Output the (X, Y) coordinate of the center of the cell containing the given text.  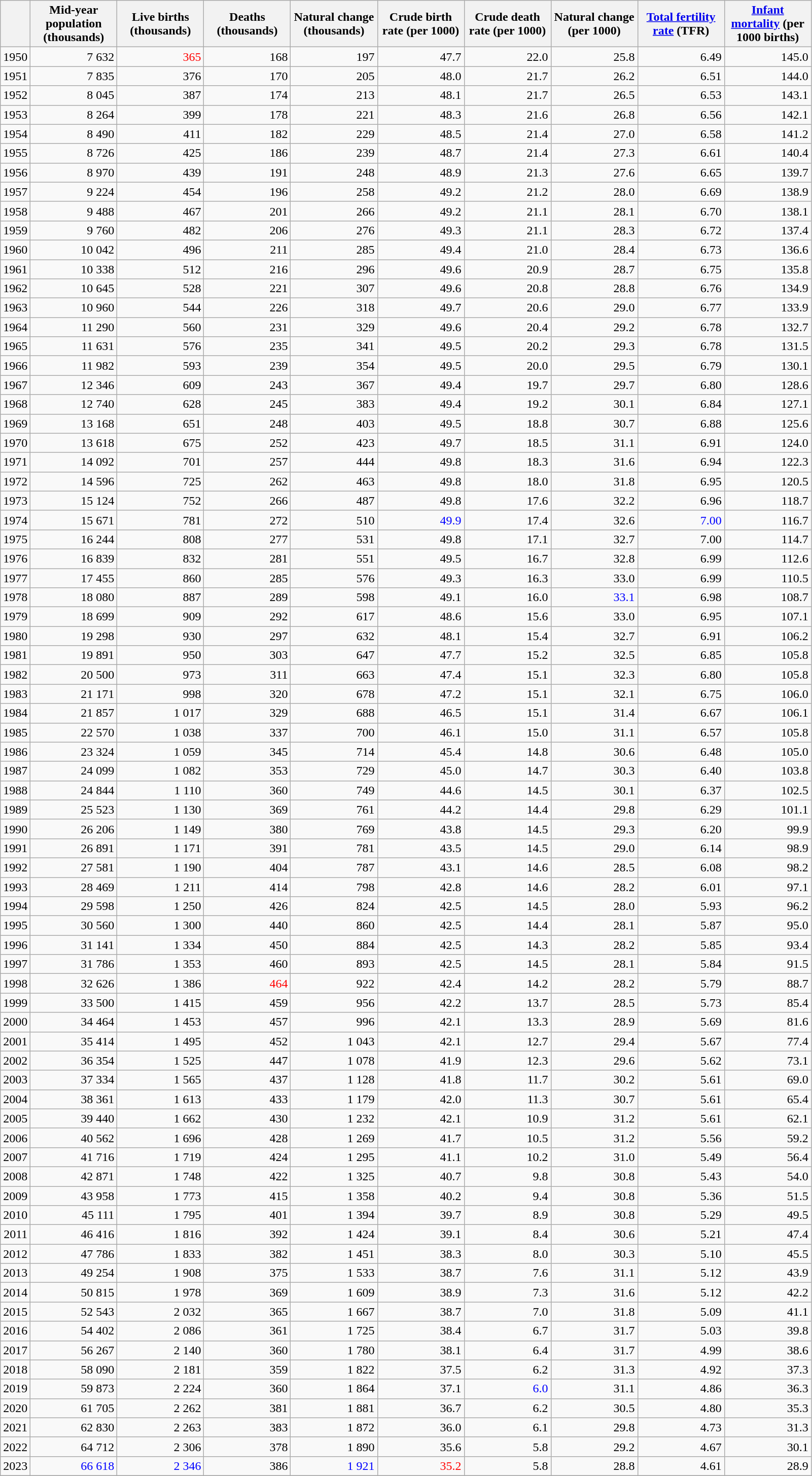
18.5 (507, 443)
252 (248, 443)
1 110 (160, 790)
387 (160, 95)
5.43 (681, 1176)
14 596 (74, 481)
1 525 (160, 1061)
41.8 (421, 1080)
15 671 (74, 520)
65.4 (768, 1099)
36.3 (768, 1389)
6.40 (681, 771)
26.5 (594, 95)
95.0 (768, 926)
37 334 (74, 1080)
1 353 (160, 964)
103.8 (768, 771)
2020 (15, 1408)
752 (160, 501)
39.8 (768, 1331)
2006 (15, 1138)
5.29 (681, 1215)
14.8 (507, 752)
56.4 (768, 1157)
243 (248, 385)
769 (334, 829)
531 (334, 539)
2 140 (160, 1350)
13 168 (74, 424)
101.1 (768, 810)
297 (248, 636)
1958 (15, 211)
701 (160, 462)
376 (160, 76)
1 773 (160, 1196)
16.3 (507, 578)
1969 (15, 424)
9 224 (74, 192)
125.6 (768, 424)
43.1 (421, 867)
430 (248, 1118)
1 386 (160, 983)
457 (248, 1022)
6.37 (681, 790)
386 (248, 1466)
8 726 (74, 153)
440 (248, 926)
14.3 (507, 945)
15.0 (507, 732)
1964 (15, 327)
48.0 (421, 76)
11.7 (507, 1080)
424 (248, 1157)
6.61 (681, 153)
1 130 (160, 810)
787 (334, 867)
2010 (15, 1215)
404 (248, 867)
1 394 (334, 1215)
1965 (15, 346)
201 (248, 211)
257 (248, 462)
1997 (15, 964)
487 (334, 501)
17 455 (74, 578)
13.3 (507, 1022)
1950 (15, 57)
229 (334, 134)
1954 (15, 134)
108.7 (768, 598)
29.4 (594, 1041)
296 (334, 269)
96.2 (768, 906)
143.1 (768, 95)
2014 (15, 1292)
510 (334, 520)
30.5 (594, 1408)
399 (160, 115)
1 667 (334, 1312)
1 059 (160, 752)
2008 (15, 1176)
211 (248, 250)
1975 (15, 539)
21 857 (74, 713)
8.0 (507, 1254)
231 (248, 327)
998 (160, 694)
678 (334, 694)
6.73 (681, 250)
Live births (thousands) (160, 24)
134.9 (768, 289)
116.7 (768, 520)
8.9 (507, 1215)
170 (248, 76)
130.1 (768, 366)
1993 (15, 887)
1 890 (334, 1447)
42.8 (421, 887)
197 (334, 57)
51.5 (768, 1196)
893 (334, 964)
1 872 (334, 1427)
42.4 (421, 983)
258 (334, 192)
4.86 (681, 1389)
12 740 (74, 404)
33.1 (594, 598)
45.5 (768, 1254)
463 (334, 481)
20.0 (507, 366)
10 960 (74, 308)
887 (160, 598)
277 (248, 539)
1 696 (160, 1138)
1 300 (160, 926)
6.67 (681, 713)
375 (248, 1273)
206 (248, 230)
139.7 (768, 172)
32.1 (594, 694)
110.5 (768, 578)
144.0 (768, 76)
598 (334, 598)
1 748 (160, 1176)
16.0 (507, 598)
447 (248, 1061)
178 (248, 115)
21.3 (507, 172)
114.7 (768, 539)
281 (248, 558)
64 712 (74, 1447)
6.96 (681, 501)
6.58 (681, 134)
4.67 (681, 1447)
414 (248, 887)
5.62 (681, 1061)
1961 (15, 269)
12.3 (507, 1061)
112.6 (768, 558)
6.88 (681, 424)
884 (334, 945)
49.1 (421, 598)
454 (160, 192)
56 267 (74, 1350)
2 346 (160, 1466)
5.36 (681, 1196)
1 864 (334, 1389)
1968 (15, 404)
10 042 (74, 250)
27.3 (594, 153)
5.56 (681, 1138)
1 038 (160, 732)
725 (160, 481)
44.6 (421, 790)
289 (248, 598)
1 078 (334, 1061)
2021 (15, 1427)
2015 (15, 1312)
2017 (15, 1350)
2012 (15, 1254)
6.84 (681, 404)
43.9 (768, 1273)
700 (334, 732)
61 705 (74, 1408)
1 171 (160, 848)
292 (248, 617)
1951 (15, 76)
142.1 (768, 115)
380 (248, 829)
1 453 (160, 1022)
13 618 (74, 443)
464 (248, 983)
1 451 (334, 1254)
5.87 (681, 926)
359 (248, 1369)
20.6 (507, 308)
6.76 (681, 289)
138.9 (768, 192)
20.9 (507, 269)
361 (248, 1331)
8 045 (74, 95)
73.1 (768, 1061)
Mid-year population (thousands) (74, 24)
6.70 (681, 211)
1974 (15, 520)
15.6 (507, 617)
1 565 (160, 1080)
35.2 (421, 1466)
8 970 (74, 172)
45 111 (74, 1215)
1972 (15, 481)
2018 (15, 1369)
1 609 (334, 1292)
2 181 (160, 1369)
26.2 (594, 76)
38.3 (421, 1254)
1977 (15, 578)
16 244 (74, 539)
1 719 (160, 1157)
1991 (15, 848)
40.7 (421, 1176)
647 (334, 655)
38.1 (421, 1350)
14 092 (74, 462)
127.1 (768, 404)
345 (248, 752)
5.67 (681, 1041)
1970 (15, 443)
6.77 (681, 308)
21.2 (507, 192)
216 (248, 269)
137.4 (768, 230)
54 402 (74, 1331)
1983 (15, 694)
41 716 (74, 1157)
6.79 (681, 366)
2 306 (160, 1447)
5.10 (681, 1254)
996 (334, 1022)
19 298 (74, 636)
136.6 (768, 250)
106.1 (768, 713)
426 (248, 906)
1 833 (160, 1254)
17.1 (507, 539)
6.51 (681, 76)
18.8 (507, 424)
34 464 (74, 1022)
36 354 (74, 1061)
213 (334, 95)
6.0 (507, 1389)
30 560 (74, 926)
433 (248, 1099)
12 346 (74, 385)
42 871 (74, 1176)
39.1 (421, 1235)
1 424 (334, 1235)
124.0 (768, 443)
Total fertility rate (TFR) (681, 24)
303 (248, 655)
311 (248, 675)
22.0 (507, 57)
118.7 (768, 501)
2001 (15, 1041)
6.20 (681, 829)
824 (334, 906)
25.8 (594, 57)
1 415 (160, 1003)
560 (160, 327)
15.4 (507, 636)
1 495 (160, 1041)
120.5 (768, 481)
31.0 (594, 1157)
5.84 (681, 964)
21 171 (74, 694)
7 835 (74, 76)
29 598 (74, 906)
30.2 (594, 1080)
81.6 (768, 1022)
11 290 (74, 327)
1 269 (334, 1138)
761 (334, 810)
15 124 (74, 501)
10.2 (507, 1157)
Crude birth rate (per 1000) (421, 24)
7 632 (74, 57)
1 334 (160, 945)
24 844 (74, 790)
32.8 (594, 558)
973 (160, 675)
2013 (15, 1273)
88.7 (768, 983)
2 032 (160, 1312)
41.9 (421, 1061)
609 (160, 385)
1 921 (334, 1466)
4.99 (681, 1350)
528 (160, 289)
28 469 (74, 887)
18.0 (507, 481)
1960 (15, 250)
6.85 (681, 655)
31.4 (594, 713)
59 873 (74, 1389)
437 (248, 1080)
1 232 (334, 1118)
2016 (15, 1331)
415 (248, 1196)
4.80 (681, 1408)
318 (334, 308)
36.0 (421, 1427)
341 (334, 346)
93.4 (768, 945)
5.79 (681, 983)
122.3 (768, 462)
544 (160, 308)
22 570 (74, 732)
62 830 (74, 1427)
Natural change (per 1000) (594, 24)
47 786 (74, 1254)
482 (160, 230)
1996 (15, 945)
29.5 (594, 366)
40 562 (74, 1138)
43 958 (74, 1196)
10 338 (74, 269)
48.7 (421, 153)
1966 (15, 366)
133.9 (768, 308)
20.4 (507, 327)
6.69 (681, 192)
2011 (15, 1235)
1 908 (160, 1273)
1962 (15, 289)
460 (248, 964)
37.1 (421, 1389)
1989 (15, 810)
77.4 (768, 1041)
10.5 (507, 1138)
19.7 (507, 385)
6.65 (681, 172)
651 (160, 424)
45.4 (421, 752)
1 179 (334, 1099)
1956 (15, 172)
43.5 (421, 848)
5.21 (681, 1235)
106.0 (768, 694)
182 (248, 134)
140.4 (768, 153)
54.0 (768, 1176)
29.6 (594, 1061)
272 (248, 520)
1 795 (160, 1215)
1 613 (160, 1099)
5.49 (681, 1157)
1 295 (334, 1157)
1 325 (334, 1176)
808 (160, 539)
1 149 (160, 829)
1967 (15, 385)
4.92 (681, 1369)
6.56 (681, 115)
922 (334, 983)
49.9 (421, 520)
6.98 (681, 598)
1980 (15, 636)
141.2 (768, 134)
23 324 (74, 752)
5.85 (681, 945)
1985 (15, 732)
85.4 (768, 1003)
1988 (15, 790)
245 (248, 404)
320 (248, 694)
749 (334, 790)
35.6 (421, 1447)
9 488 (74, 211)
69.0 (768, 1080)
59.2 (768, 1138)
1981 (15, 655)
17.4 (507, 520)
617 (334, 617)
98.2 (768, 867)
50 815 (74, 1292)
729 (334, 771)
5.69 (681, 1022)
1990 (15, 829)
1 816 (160, 1235)
16.7 (507, 558)
32.3 (594, 675)
131.5 (768, 346)
11.3 (507, 1099)
38.6 (768, 1350)
105.0 (768, 752)
467 (160, 211)
2003 (15, 1080)
32.5 (594, 655)
1953 (15, 115)
6.72 (681, 230)
1957 (15, 192)
25 523 (74, 810)
36.7 (421, 1408)
688 (334, 713)
2 086 (160, 1331)
9 760 (74, 230)
38 361 (74, 1099)
262 (248, 481)
35.3 (768, 1408)
191 (248, 172)
5.73 (681, 1003)
8 264 (74, 115)
11 631 (74, 346)
2005 (15, 1118)
28.4 (594, 250)
145.0 (768, 57)
35 414 (74, 1041)
40.2 (421, 1196)
26 206 (74, 829)
6.49 (681, 57)
1 190 (160, 867)
26 891 (74, 848)
6.29 (681, 810)
2 224 (160, 1389)
450 (248, 945)
353 (248, 771)
6.53 (681, 95)
8 490 (74, 134)
832 (160, 558)
205 (334, 76)
1 358 (334, 1196)
1982 (15, 675)
39 440 (74, 1118)
422 (248, 1176)
6.57 (681, 732)
1952 (15, 95)
186 (248, 153)
9.4 (507, 1196)
16 839 (74, 558)
32.6 (594, 520)
392 (248, 1235)
46.5 (421, 713)
196 (248, 192)
6.14 (681, 848)
714 (334, 752)
32.2 (594, 501)
1998 (15, 983)
1955 (15, 153)
391 (248, 848)
12.7 (507, 1041)
1984 (15, 713)
423 (334, 443)
675 (160, 443)
444 (334, 462)
1 017 (160, 713)
551 (334, 558)
2000 (15, 1022)
21.6 (507, 115)
Deaths (thousands) (248, 24)
4.61 (681, 1466)
1992 (15, 867)
18 080 (74, 598)
950 (160, 655)
Crude death rate (per 1000) (507, 24)
27 581 (74, 867)
49 254 (74, 1273)
1 082 (160, 771)
909 (160, 617)
33 500 (74, 1003)
102.5 (768, 790)
1 128 (334, 1080)
2 263 (160, 1427)
168 (248, 57)
106.2 (768, 636)
48.3 (421, 115)
27.0 (594, 134)
15.2 (507, 655)
38.4 (421, 1331)
663 (334, 675)
439 (160, 172)
14.7 (507, 771)
7.6 (507, 1273)
2009 (15, 1196)
138.1 (768, 211)
2007 (15, 1157)
411 (160, 134)
425 (160, 153)
1959 (15, 230)
2023 (15, 1466)
4.73 (681, 1427)
135.8 (768, 269)
19 891 (74, 655)
1995 (15, 926)
6.01 (681, 887)
2004 (15, 1099)
378 (248, 1447)
226 (248, 308)
29.7 (594, 385)
48.5 (421, 134)
6.1 (507, 1427)
21.0 (507, 250)
20.2 (507, 346)
6.94 (681, 462)
10.9 (507, 1118)
1 822 (334, 1369)
28.7 (594, 269)
98.9 (768, 848)
6.7 (507, 1331)
27.6 (594, 172)
1 662 (160, 1118)
459 (248, 1003)
18.3 (507, 462)
428 (248, 1138)
1 533 (334, 1273)
91.5 (768, 964)
20 500 (74, 675)
1963 (15, 308)
31 141 (74, 945)
42.0 (421, 1099)
5.09 (681, 1312)
381 (248, 1408)
31 786 (74, 964)
1 881 (334, 1408)
632 (334, 636)
1 780 (334, 1350)
13.7 (507, 1003)
43.8 (421, 829)
19.2 (507, 404)
48.6 (421, 617)
66 618 (74, 1466)
1999 (15, 1003)
32 626 (74, 983)
62.1 (768, 1118)
628 (160, 404)
1994 (15, 906)
97.1 (768, 887)
276 (334, 230)
7.0 (507, 1312)
2002 (15, 1061)
45.0 (421, 771)
401 (248, 1215)
132.7 (768, 327)
307 (334, 289)
403 (334, 424)
6.48 (681, 752)
930 (160, 636)
11 982 (74, 366)
512 (160, 269)
17.6 (507, 501)
1986 (15, 752)
20.8 (507, 289)
1 978 (160, 1292)
1 043 (334, 1041)
37.5 (421, 1369)
1 211 (160, 887)
14.2 (507, 983)
46 416 (74, 1235)
956 (334, 1003)
174 (248, 95)
128.6 (768, 385)
6.08 (681, 867)
44.2 (421, 810)
354 (334, 366)
593 (160, 366)
496 (160, 250)
382 (248, 1254)
1 250 (160, 906)
10 645 (74, 289)
37.3 (768, 1369)
1987 (15, 771)
24 099 (74, 771)
798 (334, 887)
235 (248, 346)
2019 (15, 1389)
1979 (15, 617)
452 (248, 1041)
5.93 (681, 906)
2022 (15, 1447)
2 262 (160, 1408)
Natural change (thousands) (334, 24)
38.9 (421, 1292)
367 (334, 385)
26.8 (594, 115)
7.3 (507, 1292)
28.3 (594, 230)
39.7 (421, 1215)
41.7 (421, 1138)
48.9 (421, 172)
6.4 (507, 1350)
8.4 (507, 1235)
52 543 (74, 1312)
18 699 (74, 617)
1973 (15, 501)
1978 (15, 598)
Infant mortality (per 1000 births) (768, 24)
107.1 (768, 617)
1971 (15, 462)
99.9 (768, 829)
47.2 (421, 694)
1 725 (334, 1331)
9.8 (507, 1176)
5.03 (681, 1331)
337 (248, 732)
58 090 (74, 1369)
46.1 (421, 732)
1976 (15, 558)
